Extract the [x, y] coordinate from the center of the cell holding the provided text.  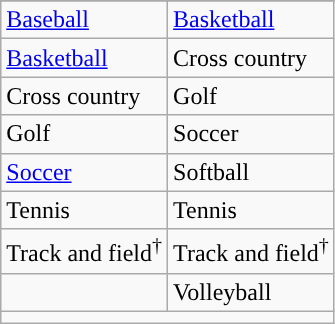
Baseball [84, 20]
Softball [252, 172]
Volleyball [252, 293]
